Search for the cell housing the specified text and yield its [x, y] center coordinate. 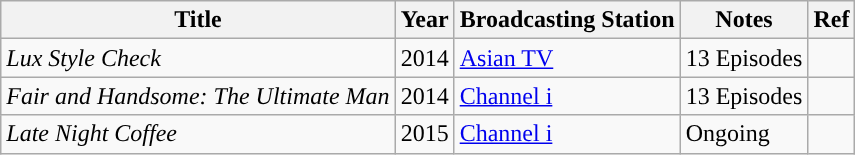
Lux Style Check [198, 58]
Title [198, 20]
Ref [832, 20]
Asian TV [567, 58]
2015 [424, 134]
Broadcasting Station [567, 20]
Notes [744, 20]
Late Night Coffee [198, 134]
Fair and Handsome: The Ultimate Man [198, 96]
Ongoing [744, 134]
Year [424, 20]
